Find where the given text appears and provide that cell's center as [x, y] coordinate. 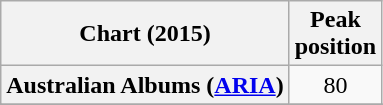
Chart (2015) [145, 34]
80 [335, 85]
Australian Albums (ARIA) [145, 85]
Peak position [335, 34]
